Determine the [x, y] coordinate at the center of the cell enclosing the given text.  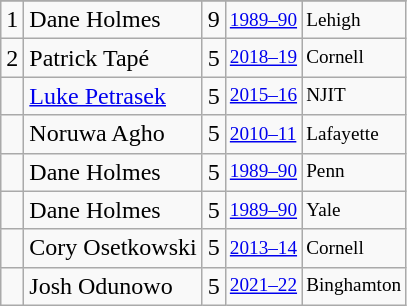
2021–22 [263, 286]
Penn [354, 172]
2018–19 [263, 58]
Josh Odunowo [113, 286]
2010–11 [263, 134]
NJIT [354, 96]
Lehigh [354, 20]
Lafayette [354, 134]
9 [214, 20]
Luke Petrasek [113, 96]
2 [12, 58]
Noruwa Agho [113, 134]
2015–16 [263, 96]
Binghamton [354, 286]
1 [12, 20]
Patrick Tapé [113, 58]
Cory Osetkowski [113, 248]
2013–14 [263, 248]
Yale [354, 210]
